Detect which cell encompasses the target text, then output its [x, y] center coordinate. 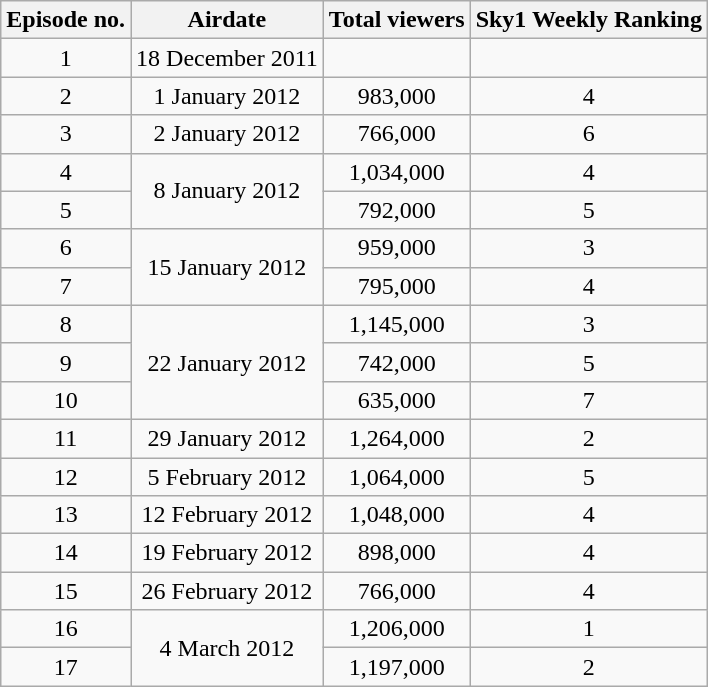
16 [66, 629]
Total viewers [396, 20]
29 January 2012 [228, 438]
12 February 2012 [228, 515]
1,034,000 [396, 172]
1,264,000 [396, 438]
11 [66, 438]
1,064,000 [396, 477]
10 [66, 400]
4 March 2012 [228, 648]
8 [66, 324]
8 January 2012 [228, 191]
9 [66, 362]
1,145,000 [396, 324]
959,000 [396, 248]
15 January 2012 [228, 267]
635,000 [396, 400]
19 February 2012 [228, 553]
983,000 [396, 96]
1 January 2012 [228, 96]
18 December 2011 [228, 58]
1,197,000 [396, 667]
795,000 [396, 286]
26 February 2012 [228, 591]
1,048,000 [396, 515]
15 [66, 591]
13 [66, 515]
2 January 2012 [228, 134]
5 February 2012 [228, 477]
14 [66, 553]
Airdate [228, 20]
17 [66, 667]
12 [66, 477]
Episode no. [66, 20]
1,206,000 [396, 629]
742,000 [396, 362]
898,000 [396, 553]
Sky1 Weekly Ranking [588, 20]
22 January 2012 [228, 362]
792,000 [396, 210]
